Capture the cell that displays the provided text and extract its [X, Y] central coordinate. 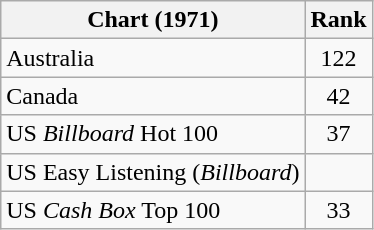
42 [338, 96]
37 [338, 134]
Canada [153, 96]
Chart (1971) [153, 20]
122 [338, 58]
US Cash Box Top 100 [153, 210]
Australia [153, 58]
Rank [338, 20]
US Easy Listening (Billboard) [153, 172]
33 [338, 210]
US Billboard Hot 100 [153, 134]
